Search for the cell housing the specified text and yield its (x, y) center coordinate. 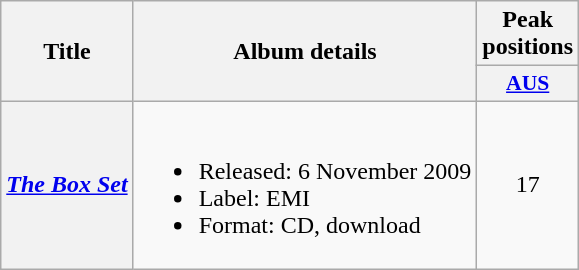
Peak positions (528, 34)
AUS (528, 84)
Title (67, 52)
The Box Set (67, 184)
Released: 6 November 2009Label: EMIFormat: CD, download (305, 184)
17 (528, 184)
Album details (305, 52)
